Return [X, Y] of the center of cell containing provided text 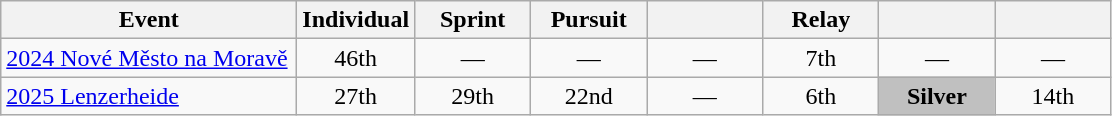
Sprint [473, 20]
Pursuit [589, 20]
14th [1053, 96]
27th [356, 96]
46th [356, 58]
2024 Nové Město na Moravě [149, 58]
6th [821, 96]
Individual [356, 20]
Event [149, 20]
29th [473, 96]
Silver [937, 96]
Relay [821, 20]
22nd [589, 96]
2025 Lenzerheide [149, 96]
7th [821, 58]
